Return the [X, Y] coordinate for the center point of the cell that contains the specified text.  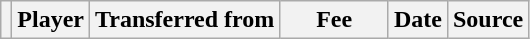
Player [51, 20]
Source [488, 20]
Transferred from [185, 20]
Date [418, 20]
Fee [334, 20]
